Return (X, Y) of the center of cell containing provided text 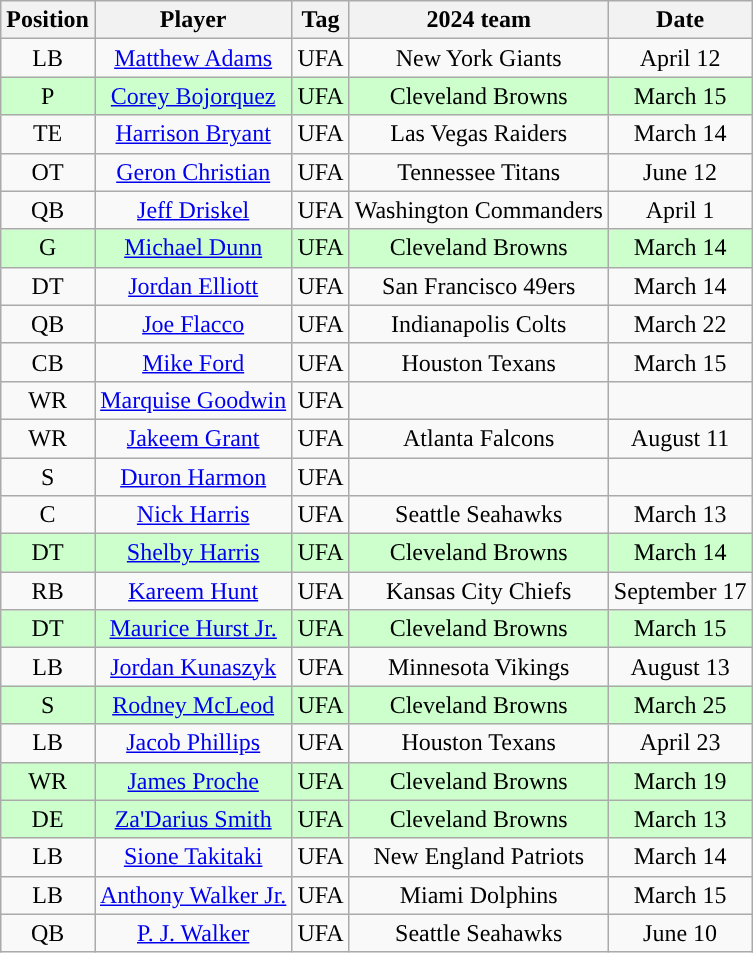
Duron Harmon (192, 477)
Sione Takitaki (192, 857)
Atlanta Falcons (478, 438)
Las Vegas Raiders (478, 134)
C (48, 515)
September 17 (680, 591)
Miami Dolphins (478, 895)
Indianapolis Colts (478, 324)
Washington Commanders (478, 210)
OT (48, 172)
Za'Darius Smith (192, 819)
Joe Flacco (192, 324)
Marquise Goodwin (192, 400)
P (48, 96)
March 25 (680, 705)
Kareem Hunt (192, 591)
Jakeem Grant (192, 438)
New York Giants (478, 58)
Minnesota Vikings (478, 667)
Matthew Adams (192, 58)
Anthony Walker Jr. (192, 895)
June 12 (680, 172)
Shelby Harris (192, 553)
March 22 (680, 324)
Geron Christian (192, 172)
CB (48, 362)
April 1 (680, 210)
Tennessee Titans (478, 172)
Kansas City Chiefs (478, 591)
TE (48, 134)
Harrison Bryant (192, 134)
San Francisco 49ers (478, 286)
August 13 (680, 667)
Jordan Elliott (192, 286)
August 11 (680, 438)
RB (48, 591)
James Proche (192, 781)
G (48, 248)
Mike Ford (192, 362)
Corey Bojorquez (192, 96)
Nick Harris (192, 515)
Rodney McLeod (192, 705)
April 12 (680, 58)
Player (192, 20)
Michael Dunn (192, 248)
Jacob Phillips (192, 743)
Maurice Hurst Jr. (192, 629)
Jeff Driskel (192, 210)
Tag (320, 20)
April 23 (680, 743)
Position (48, 20)
June 10 (680, 933)
Date (680, 20)
P. J. Walker (192, 933)
2024 team (478, 20)
New England Patriots (478, 857)
DE (48, 819)
March 19 (680, 781)
Jordan Kunaszyk (192, 667)
